Determine the (x, y) coordinate at the center of the cell enclosing the given text.  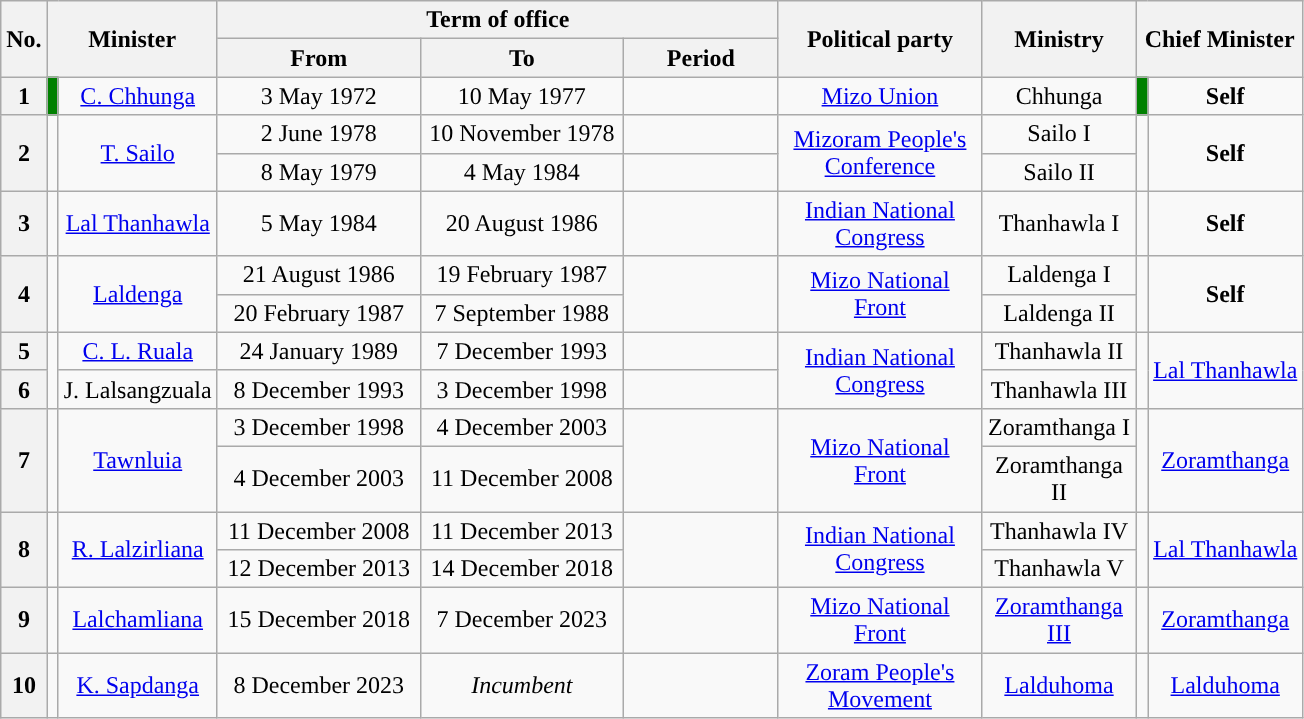
3 (24, 224)
C. Chhunga (138, 96)
15 December 2018 (318, 620)
J. Lalsangzuala (138, 389)
Laldenga (138, 294)
9 (24, 620)
Zoram People's Movement (880, 686)
Mizoram People's Conference (880, 153)
10 May 1977 (522, 96)
Thanhawla V (1058, 569)
Thanhawla I (1058, 224)
K. Sapdanga (138, 686)
8 December 2023 (318, 686)
4 May 1984 (522, 172)
5 May 1984 (318, 224)
Ministry (1058, 39)
Term of office (498, 20)
20 August 1986 (522, 224)
7 (24, 460)
T. Sailo (138, 153)
14 December 2018 (522, 569)
Zoramthanga I (1058, 427)
Laldenga II (1058, 313)
11 December 2013 (522, 531)
6 (24, 389)
24 January 1989 (318, 351)
Zoramthanga III (1058, 620)
3 May 1972 (318, 96)
8 May 1979 (318, 172)
20 February 1987 (318, 313)
Period (700, 58)
7 September 1988 (522, 313)
From (318, 58)
Laldenga I (1058, 275)
19 February 1987 (522, 275)
Sailo II (1058, 172)
No. (24, 39)
2 June 1978 (318, 134)
2 (24, 153)
4 (24, 294)
7 December 2023 (522, 620)
12 December 2013 (318, 569)
Mizo Union (880, 96)
R. Lalzirliana (138, 550)
5 (24, 351)
Tawnluia (138, 460)
C. L. Ruala (138, 351)
Sailo I (1058, 134)
8 (24, 550)
Thanhawla IV (1058, 531)
Thanhawla II (1058, 351)
7 December 1993 (522, 351)
To (522, 58)
21 August 1986 (318, 275)
8 December 1993 (318, 389)
Chief Minister (1220, 39)
Lalchamliana (138, 620)
Incumbent (522, 686)
Thanhawla III (1058, 389)
10 (24, 686)
Chhunga (1058, 96)
10 November 1978 (522, 134)
1 (24, 96)
Zoramthanga II (1058, 478)
Minister (132, 39)
Political party (880, 39)
